Provide the (x, y) coordinate of the cell's center where the given text is located.  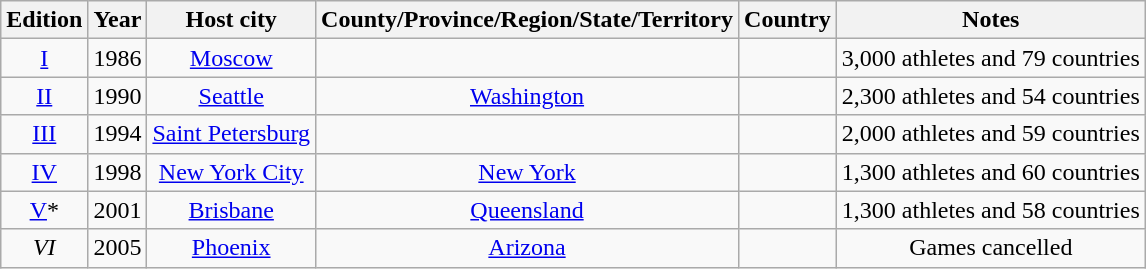
Queensland (528, 210)
2,300 athletes and 54 countries (990, 96)
2001 (118, 210)
1998 (118, 172)
1,300 athletes and 58 countries (990, 210)
Games cancelled (990, 248)
Host city (232, 20)
Brisbane (232, 210)
New York (528, 172)
Moscow (232, 58)
Notes (990, 20)
County/Province/Region/State/Territory (528, 20)
Arizona (528, 248)
2,000 athletes and 59 countries (990, 134)
1994 (118, 134)
VI (44, 248)
3,000 athletes and 79 countries (990, 58)
Washington (528, 96)
Phoenix (232, 248)
I (44, 58)
IV (44, 172)
V* (44, 210)
1986 (118, 58)
1,300 athletes and 60 countries (990, 172)
III (44, 134)
Saint Petersburg (232, 134)
Edition (44, 20)
Country (788, 20)
II (44, 96)
2005 (118, 248)
New York City (232, 172)
1990 (118, 96)
Seattle (232, 96)
Year (118, 20)
